Locate the cell with the specified text and output its (x, y) center coordinate. 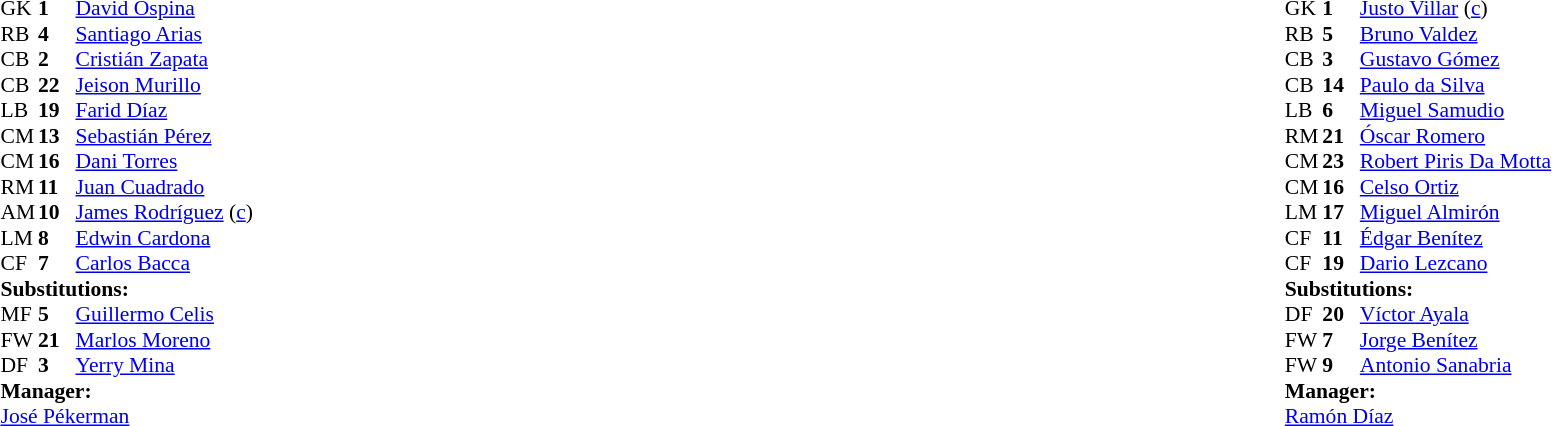
Guillermo Celis (164, 315)
AM (19, 213)
Dario Lezcano (1456, 263)
Gustavo Gómez (1456, 59)
Juan Cuadrado (164, 187)
Sebastián Pérez (164, 136)
Edwin Cardona (164, 238)
Santiago Arias (164, 34)
Víctor Ayala (1456, 315)
22 (57, 85)
4 (57, 34)
Dani Torres (164, 161)
9 (1341, 365)
Bruno Valdez (1456, 34)
17 (1341, 213)
23 (1341, 161)
James Rodríguez (c) (164, 213)
Paulo da Silva (1456, 85)
Miguel Almirón (1456, 213)
Miguel Samudio (1456, 111)
MF (19, 315)
Édgar Benítez (1456, 238)
Carlos Bacca (164, 263)
Celso Ortiz (1456, 187)
13 (57, 136)
6 (1341, 111)
2 (57, 59)
Jorge Benítez (1456, 340)
Marlos Moreno (164, 340)
10 (57, 213)
Jeison Murillo (164, 85)
Farid Díaz (164, 111)
14 (1341, 85)
Óscar Romero (1456, 136)
Antonio Sanabria (1456, 365)
Yerry Mina (164, 365)
Robert Piris Da Motta (1456, 161)
20 (1341, 315)
Cristián Zapata (164, 59)
8 (57, 238)
